Find where the given text appears and provide that cell's center as (X, Y) coordinate. 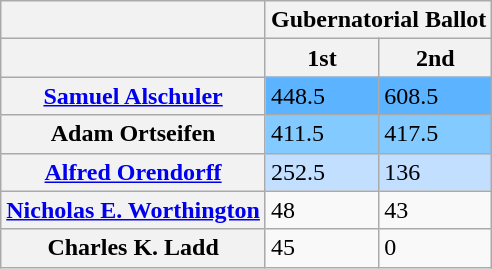
45 (322, 248)
Nicholas E. Worthington (134, 210)
Samuel Alschuler (134, 96)
Adam Ortseifen (134, 134)
2nd (436, 58)
1st (322, 58)
411.5 (322, 134)
608.5 (436, 96)
136 (436, 172)
48 (322, 210)
43 (436, 210)
448.5 (322, 96)
Charles K. Ladd (134, 248)
0 (436, 248)
417.5 (436, 134)
252.5 (322, 172)
Gubernatorial Ballot (378, 20)
Alfred Orendorff (134, 172)
